Return the [X, Y] coordinate for the center point of the cell that contains the specified text.  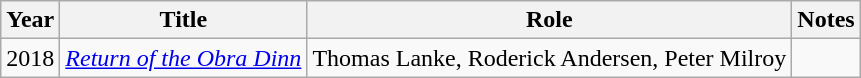
Thomas Lanke, Roderick Andersen, Peter Milroy [550, 58]
Return of the Obra Dinn [184, 58]
Year [30, 20]
Notes [826, 20]
Role [550, 20]
2018 [30, 58]
Title [184, 20]
